Pinpoint the cell where the given text exists, returning its [x, y] midpoint coordinate. 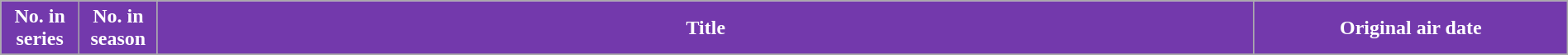
No. inseries [40, 28]
Original air date [1411, 28]
Title [705, 28]
No. inseason [117, 28]
